Determine the [x, y] coordinate at the center of the cell enclosing the given text.  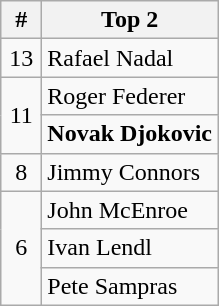
Rafael Nadal [130, 58]
8 [22, 172]
11 [22, 115]
Pete Sampras [130, 286]
Top 2 [130, 20]
13 [22, 58]
Jimmy Connors [130, 172]
John McEnroe [130, 210]
Roger Federer [130, 96]
Novak Djokovic [130, 134]
# [22, 20]
6 [22, 248]
Ivan Lendl [130, 248]
